Find where the given text appears and provide that cell's center as [X, Y] coordinate. 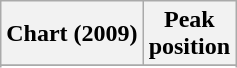
Chart (2009) [72, 34]
Peakposition [189, 34]
